Capture the cell that displays the provided text and extract its (X, Y) central coordinate. 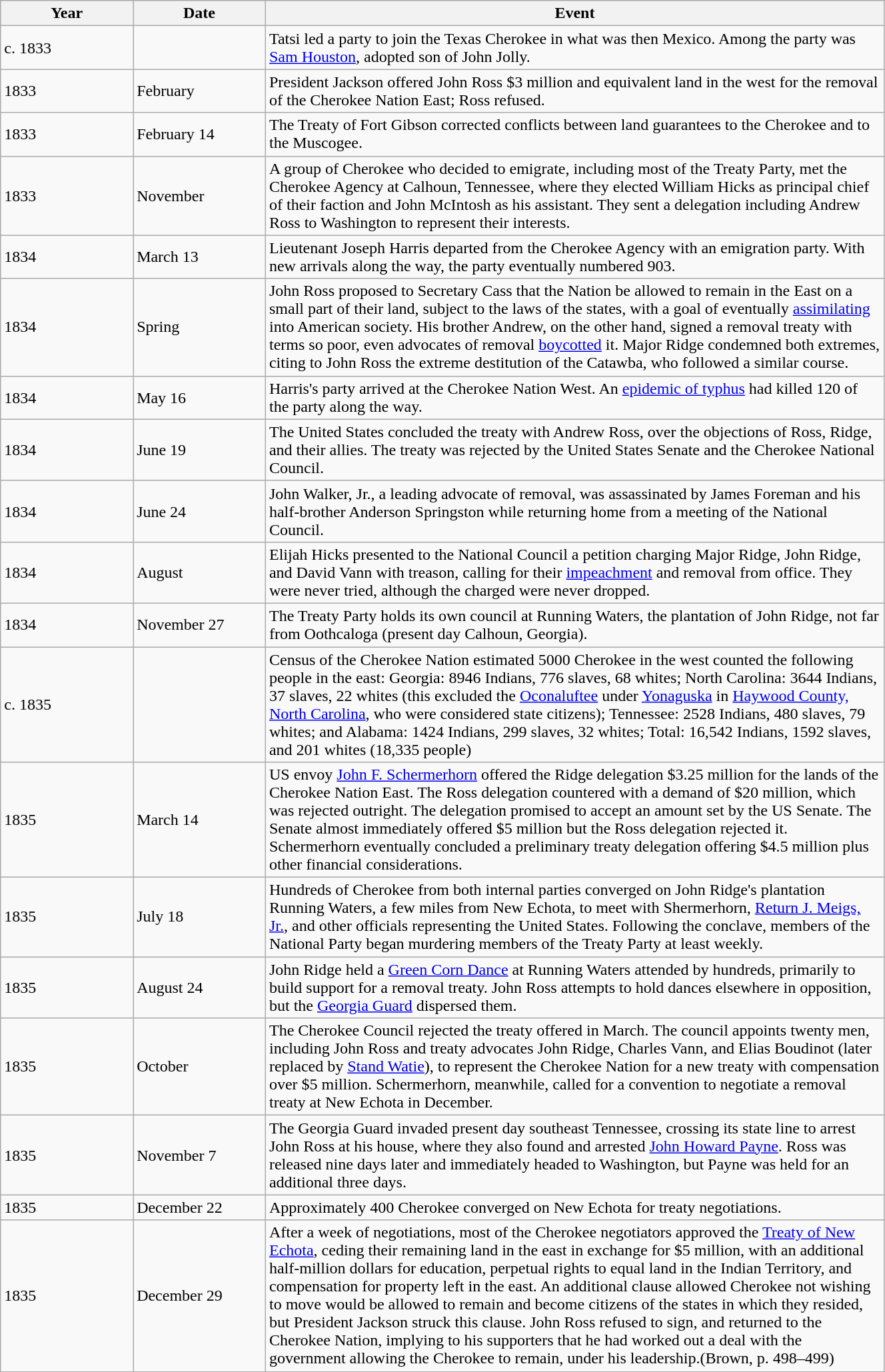
March 13 (200, 257)
c. 1835 (67, 704)
August (200, 572)
c. 1833 (67, 48)
March 14 (200, 820)
November 7 (200, 1155)
November 27 (200, 625)
June 19 (200, 450)
Date (200, 13)
November (200, 196)
February (200, 91)
Tatsi led a party to join the Texas Cherokee in what was then Mexico. Among the party was Sam Houston, adopted son of John Jolly. (574, 48)
The Treaty Party holds its own council at Running Waters, the plantation of John Ridge, not far from Oothcaloga (present day Calhoun, Georgia). (574, 625)
Harris's party arrived at the Cherokee Nation West. An epidemic of typhus had killed 120 of the party along the way. (574, 397)
Spring (200, 327)
Event (574, 13)
Approximately 400 Cherokee converged on New Echota for treaty negotiations. (574, 1207)
May 16 (200, 397)
October (200, 1067)
The Treaty of Fort Gibson corrected conflicts between land guarantees to the Cherokee and to the Muscogee. (574, 135)
June 24 (200, 511)
August 24 (200, 988)
July 18 (200, 917)
December 29 (200, 1295)
December 22 (200, 1207)
Year (67, 13)
February 14 (200, 135)
President Jackson offered John Ross $3 million and equivalent land in the west for the removal of the Cherokee Nation East; Ross refused. (574, 91)
